Scan for the cell matching the given text and deliver its (x, y) coordinate at center. 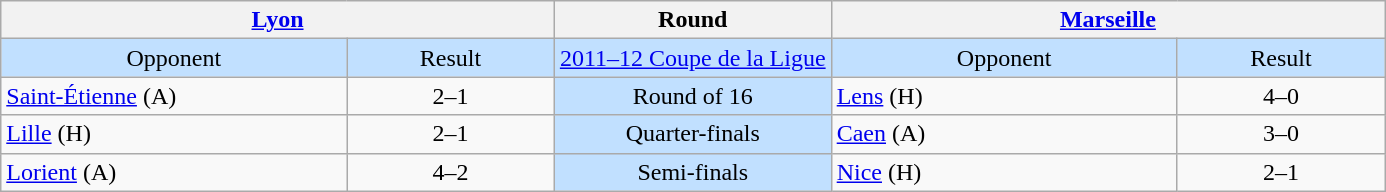
Saint-Étienne (A) (174, 96)
Nice (H) (1004, 172)
4–0 (1281, 96)
Caen (A) (1004, 134)
Lens (H) (1004, 96)
Round (692, 20)
3–0 (1281, 134)
Semi-finals (692, 172)
4–2 (451, 172)
Lille (H) (174, 134)
Lorient (A) (174, 172)
Lyon (278, 20)
Round of 16 (692, 96)
Quarter-finals (692, 134)
2011–12 Coupe de la Ligue (692, 58)
Marseille (1108, 20)
